Return the [x, y] coordinate for the center point of the cell that contains the specified text.  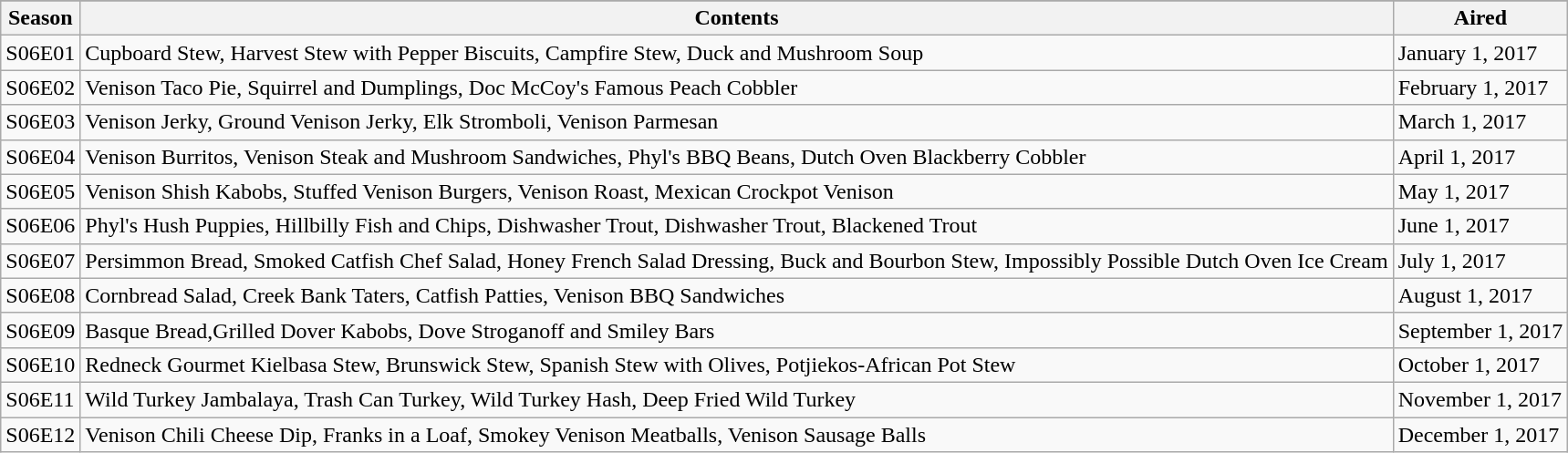
August 1, 2017 [1480, 295]
Season [40, 18]
July 1, 2017 [1480, 261]
S06E10 [40, 365]
November 1, 2017 [1480, 399]
March 1, 2017 [1480, 122]
Phyl's Hush Puppies, Hillbilly Fish and Chips, Dishwasher Trout, Dishwasher Trout, Blackened Trout [737, 226]
April 1, 2017 [1480, 157]
Contents [737, 18]
December 1, 2017 [1480, 435]
S06E11 [40, 399]
S06E08 [40, 295]
Basque Bread,Grilled Dover Kabobs, Dove Stroganoff and Smiley Bars [737, 330]
Venison Taco Pie, Squirrel and Dumplings, Doc McCoy's Famous Peach Cobbler [737, 88]
Venison Burritos, Venison Steak and Mushroom Sandwiches, Phyl's BBQ Beans, Dutch Oven Blackberry Cobbler [737, 157]
S06E01 [40, 53]
S06E06 [40, 226]
Cupboard Stew, Harvest Stew with Pepper Biscuits, Campfire Stew, Duck and Mushroom Soup [737, 53]
Venison Shish Kabobs, Stuffed Venison Burgers, Venison Roast, Mexican Crockpot Venison [737, 191]
Persimmon Bread, Smoked Catfish Chef Salad, Honey French Salad Dressing, Buck and Bourbon Stew, Impossibly Possible Dutch Oven Ice Cream [737, 261]
Cornbread Salad, Creek Bank Taters, Catfish Patties, Venison BBQ Sandwiches [737, 295]
S06E12 [40, 435]
Redneck Gourmet Kielbasa Stew, Brunswick Stew, Spanish Stew with Olives, Potjiekos-African Pot Stew [737, 365]
January 1, 2017 [1480, 53]
Aired [1480, 18]
Venison Chili Cheese Dip, Franks in a Loaf, Smokey Venison Meatballs, Venison Sausage Balls [737, 435]
May 1, 2017 [1480, 191]
S06E05 [40, 191]
S06E02 [40, 88]
Venison Jerky, Ground Venison Jerky, Elk Stromboli, Venison Parmesan [737, 122]
June 1, 2017 [1480, 226]
S06E07 [40, 261]
S06E09 [40, 330]
October 1, 2017 [1480, 365]
September 1, 2017 [1480, 330]
S06E04 [40, 157]
S06E03 [40, 122]
February 1, 2017 [1480, 88]
Wild Turkey Jambalaya, Trash Can Turkey, Wild Turkey Hash, Deep Fried Wild Turkey [737, 399]
